Determine the [X, Y] coordinate at the center of the cell enclosing the given text.  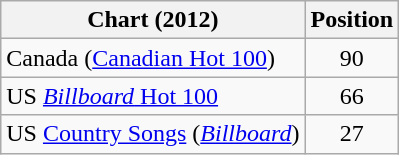
66 [352, 96]
27 [352, 134]
Position [352, 20]
US Billboard Hot 100 [153, 96]
Canada (Canadian Hot 100) [153, 58]
US Country Songs (Billboard) [153, 134]
Chart (2012) [153, 20]
90 [352, 58]
